For the text-containing cell, return its midpoint in (x, y) coordinate format. 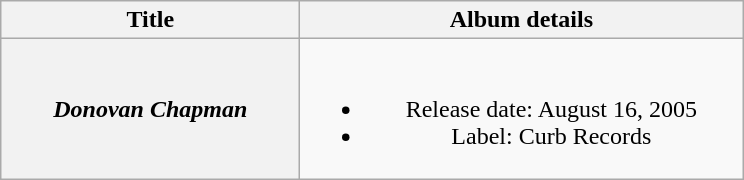
Donovan Chapman (150, 109)
Release date: August 16, 2005Label: Curb Records (522, 109)
Title (150, 20)
Album details (522, 20)
